Determine the [x, y] coordinate at the center of the cell enclosing the given text.  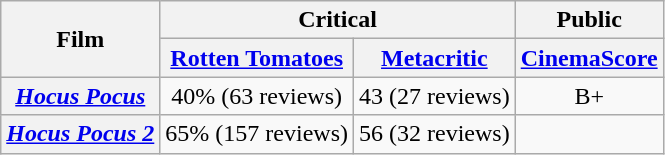
56 (32 reviews) [435, 134]
Critical [338, 20]
B+ [589, 96]
CinemaScore [589, 58]
Public [589, 20]
Hocus Pocus [80, 96]
Hocus Pocus 2 [80, 134]
Metacritic [435, 58]
Rotten Tomatoes [257, 58]
65% (157 reviews) [257, 134]
43 (27 reviews) [435, 96]
Film [80, 39]
40% (63 reviews) [257, 96]
